Detect which cell encompasses the target text, then output its [X, Y] center coordinate. 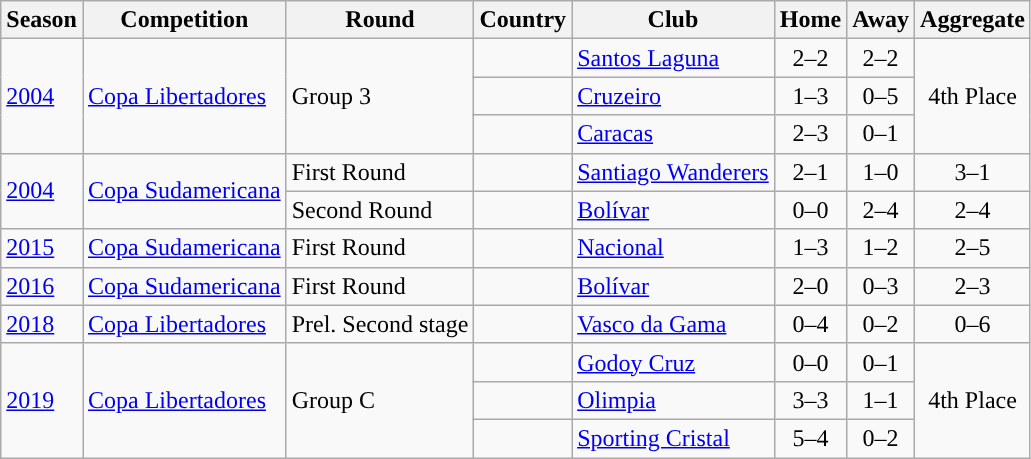
2019 [42, 400]
Season [42, 20]
Olimpia [674, 400]
Sporting Cristal [674, 438]
1–1 [881, 400]
2015 [42, 248]
Caracas [674, 134]
0–6 [973, 324]
Competition [184, 20]
Cruzeiro [674, 96]
2–5 [973, 248]
Santos Laguna [674, 58]
0–4 [810, 324]
Santiago Wanderers [674, 172]
Away [881, 20]
Home [810, 20]
1–0 [881, 172]
Country [523, 20]
Nacional [674, 248]
Vasco da Gama [674, 324]
Club [674, 20]
0–3 [881, 286]
2016 [42, 286]
2–0 [810, 286]
1–2 [881, 248]
Round [380, 20]
5–4 [810, 438]
Group C [380, 400]
3–1 [973, 172]
3–3 [810, 400]
Aggregate [973, 20]
Prel. Second stage [380, 324]
Group 3 [380, 96]
Godoy Cruz [674, 362]
2018 [42, 324]
Second Round [380, 210]
2–1 [810, 172]
0–5 [881, 96]
